Detect which cell encompasses the target text, then output its (x, y) center coordinate. 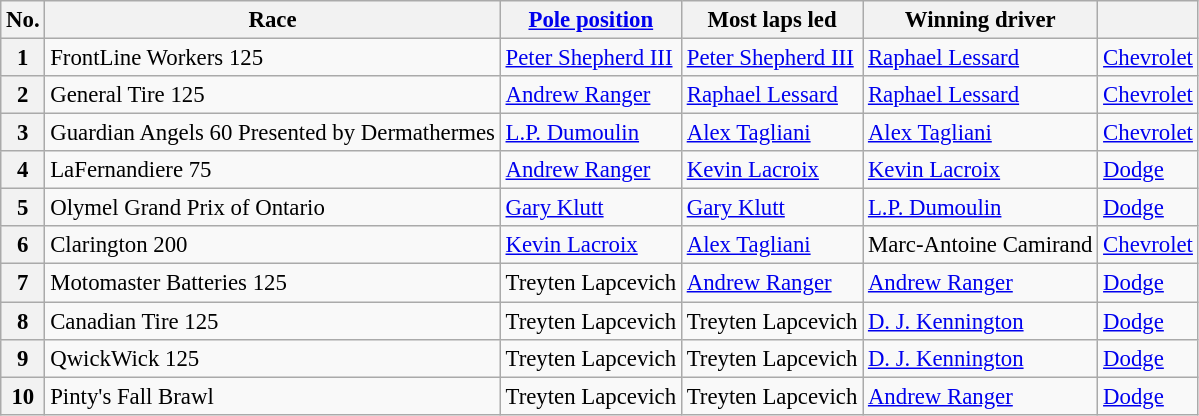
7 (23, 283)
Winning driver (980, 20)
No. (23, 20)
2 (23, 95)
LaFernandiere 75 (272, 170)
4 (23, 170)
3 (23, 133)
Motomaster Batteries 125 (272, 283)
1 (23, 58)
FrontLine Workers 125 (272, 58)
Pinty's Fall Brawl (272, 396)
Guardian Angels 60 Presented by Dermathermes (272, 133)
Race (272, 20)
Olymel Grand Prix of Ontario (272, 208)
Most laps led (772, 20)
Marc-Antoine Camirand (980, 245)
General Tire 125 (272, 95)
10 (23, 396)
9 (23, 358)
Clarington 200 (272, 245)
8 (23, 321)
6 (23, 245)
Canadian Tire 125 (272, 321)
Pole position (590, 20)
5 (23, 208)
QwickWick 125 (272, 358)
